Capture the cell that displays the provided text and extract its [x, y] central coordinate. 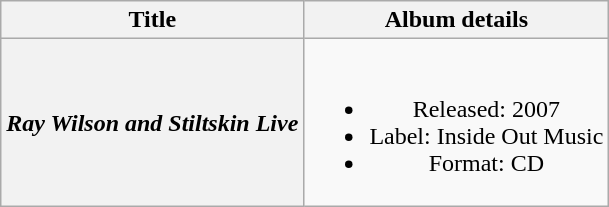
Title [152, 20]
Ray Wilson and Stiltskin Live [152, 122]
Released: 2007Label: Inside Out MusicFormat: CD [456, 122]
Album details [456, 20]
